For the text-containing cell, return its midpoint in (X, Y) coordinate format. 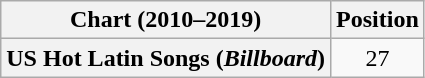
Chart (2010–2019) (166, 20)
US Hot Latin Songs (Billboard) (166, 58)
Position (378, 20)
27 (378, 58)
